Search for the cell housing the specified text and yield its (x, y) center coordinate. 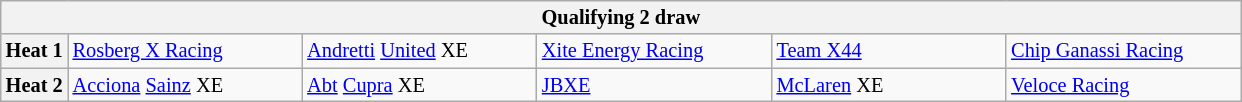
Heat 2 (34, 85)
Andretti United XE (420, 51)
McLaren XE (890, 85)
Abt Cupra XE (420, 85)
JBXE (654, 85)
Acciona Sainz XE (186, 85)
Team X44 (890, 51)
Chip Ganassi Racing (1124, 51)
Xite Energy Racing (654, 51)
Rosberg X Racing (186, 51)
Qualifying 2 draw (621, 17)
Heat 1 (34, 51)
Veloce Racing (1124, 85)
